Detect which cell encompasses the target text, then output its (x, y) center coordinate. 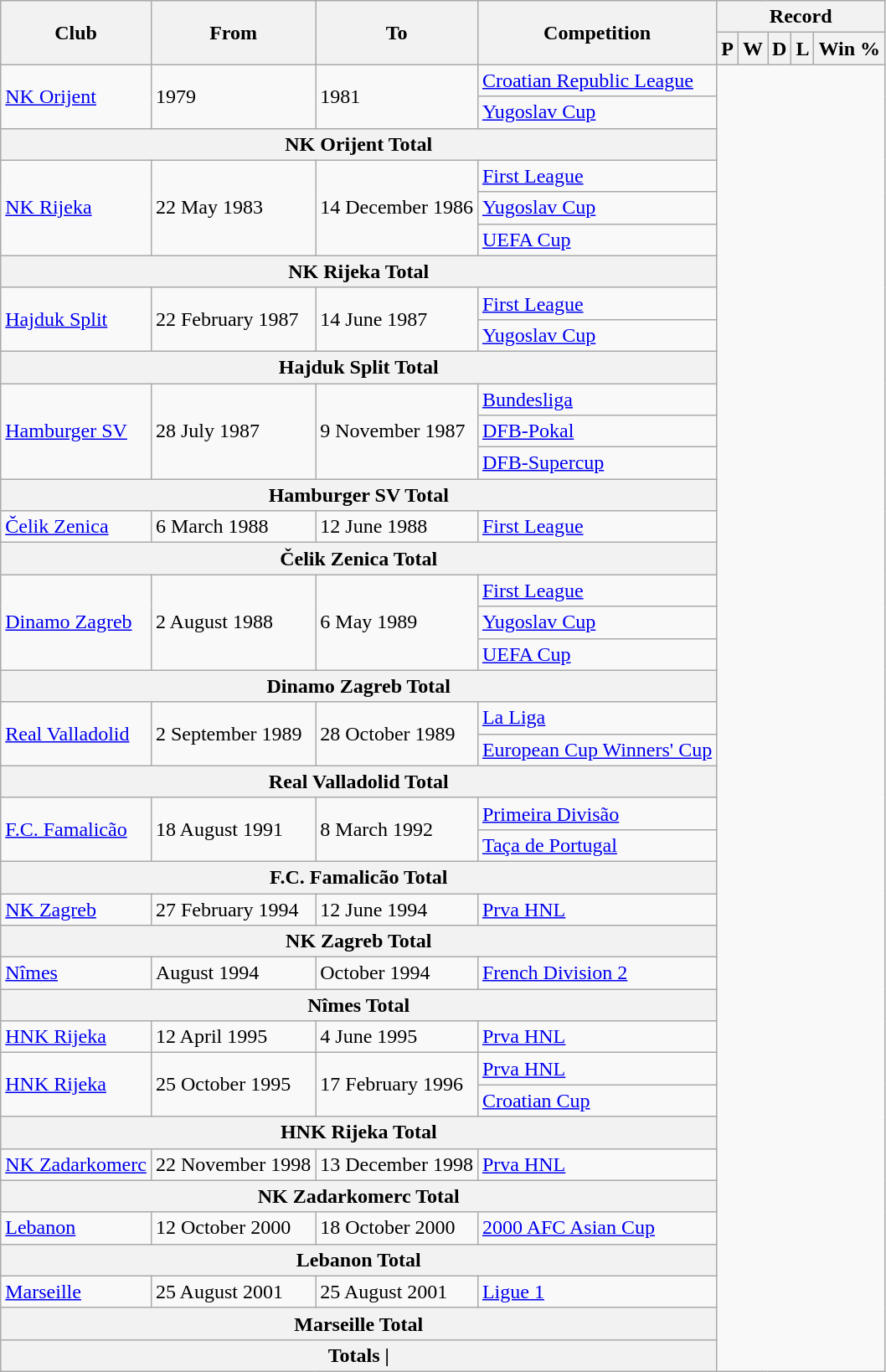
Club (76, 33)
From (233, 33)
Marseille Total (358, 1323)
25 October 1995 (233, 1085)
12 April 1995 (233, 1037)
Record (801, 17)
DFB-Supercup (596, 463)
Nîmes (76, 973)
6 May 1989 (397, 622)
27 February 1994 (233, 909)
Dinamo Zagreb (76, 622)
Hajduk Split Total (358, 367)
European Cup Winners' Cup (596, 750)
Lebanon Total (358, 1260)
Lebanon (76, 1228)
NK Zagreb Total (358, 941)
12 June 1988 (397, 527)
Čelik Zenica (76, 527)
August 1994 (233, 973)
Čelik Zenica Total (358, 559)
Real Valladolid (76, 734)
NK Orijent (76, 96)
To (397, 33)
Croatian Cup (596, 1101)
Taça de Portugal (596, 845)
12 October 2000 (233, 1228)
Totals | (358, 1355)
14 June 1987 (397, 319)
DFB-Pokal (596, 431)
La Liga (596, 718)
6 March 1988 (233, 527)
October 1994 (397, 973)
Win % (849, 49)
D (779, 49)
Hamburger SV Total (358, 495)
W (752, 49)
22 May 1983 (233, 208)
Hamburger SV (76, 431)
P (728, 49)
HNK Rijeka Total (358, 1132)
L (802, 49)
NK Orijent Total (358, 144)
Primeira Divisão (596, 813)
NK Zadarkomerc Total (358, 1196)
28 July 1987 (233, 431)
NK Rijeka Total (358, 271)
2 August 1988 (233, 622)
18 August 1991 (233, 829)
13 December 1998 (397, 1164)
French Division 2 (596, 973)
Dinamo Zagreb Total (358, 686)
12 June 1994 (397, 909)
F.C. Famalicão (76, 829)
18 October 2000 (397, 1228)
22 November 1998 (233, 1164)
NK Zagreb (76, 909)
4 June 1995 (397, 1037)
1981 (397, 96)
9 November 1987 (397, 431)
NK Rijeka (76, 208)
Nîmes Total (358, 1005)
2000 AFC Asian Cup (596, 1228)
28 October 1989 (397, 734)
Marseille (76, 1292)
Real Valladolid Total (358, 781)
Bundesliga (596, 400)
14 December 1986 (397, 208)
Croatian Republic League (596, 80)
2 September 1989 (233, 734)
8 March 1992 (397, 829)
22 February 1987 (233, 319)
17 February 1996 (397, 1085)
Competition (596, 33)
Ligue 1 (596, 1292)
NK Zadarkomerc (76, 1164)
1979 (233, 96)
Hajduk Split (76, 319)
F.C. Famalicão Total (358, 877)
